Find where the given text appears and provide that cell's center as [X, Y] coordinate. 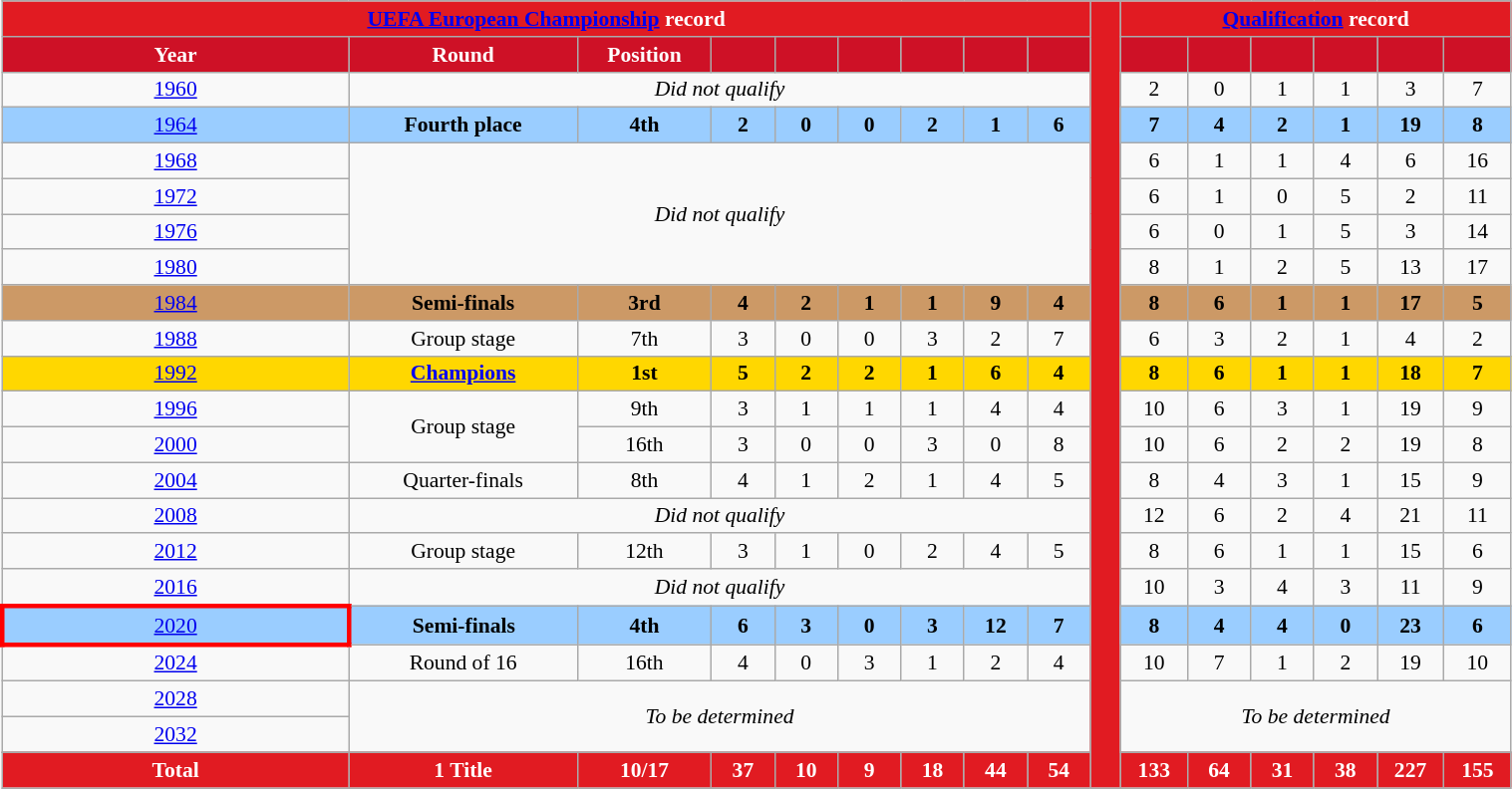
1984 [175, 303]
10/17 [644, 770]
2032 [175, 735]
38 [1346, 770]
Total [175, 770]
14 [1477, 232]
44 [995, 770]
37 [744, 770]
7th [644, 339]
9th [644, 409]
155 [1477, 770]
2020 [175, 626]
2000 [175, 445]
Round [462, 55]
13 [1411, 268]
31 [1282, 770]
8th [644, 480]
1 Title [462, 770]
2016 [175, 588]
1980 [175, 268]
227 [1411, 770]
Fourth place [462, 126]
UEFA European Championship record [546, 19]
1968 [175, 161]
1964 [175, 126]
1960 [175, 90]
133 [1154, 770]
2024 [175, 663]
1988 [175, 339]
2012 [175, 552]
Round of 16 [462, 663]
16 [1477, 161]
Qualification record [1316, 19]
64 [1218, 770]
2008 [175, 516]
3rd [644, 303]
1st [644, 374]
21 [1411, 516]
54 [1058, 770]
1992 [175, 374]
1972 [175, 196]
Quarter-finals [462, 480]
Position [644, 55]
Champions [462, 374]
Year [175, 55]
2004 [175, 480]
23 [1411, 626]
12th [644, 552]
1976 [175, 232]
1996 [175, 409]
2028 [175, 699]
